For the text-containing cell, return its midpoint in [x, y] coordinate format. 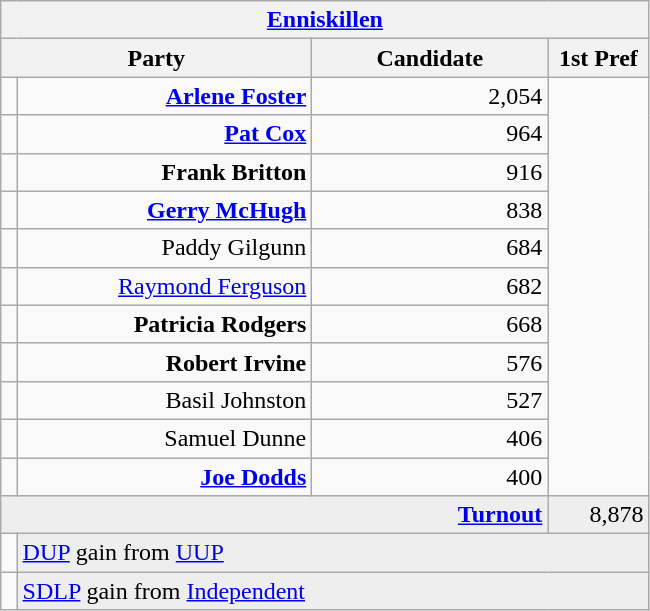
Robert Irvine [164, 362]
Party [156, 58]
406 [430, 438]
400 [430, 477]
Candidate [430, 58]
916 [430, 172]
Enniskillen [325, 20]
838 [430, 210]
576 [430, 362]
Samuel Dunne [164, 438]
527 [430, 400]
SDLP gain from Independent [333, 591]
Turnout [274, 515]
Basil Johnston [164, 400]
Joe Dodds [164, 477]
Gerry McHugh [164, 210]
Frank Britton [164, 172]
2,054 [430, 96]
Pat Cox [164, 134]
Paddy Gilgunn [164, 248]
682 [430, 286]
8,878 [598, 515]
Patricia Rodgers [164, 324]
Raymond Ferguson [164, 286]
1st Pref [598, 58]
684 [430, 248]
964 [430, 134]
668 [430, 324]
Arlene Foster [164, 96]
DUP gain from UUP [333, 553]
